Locate the cell with the specified text and output its (x, y) center coordinate. 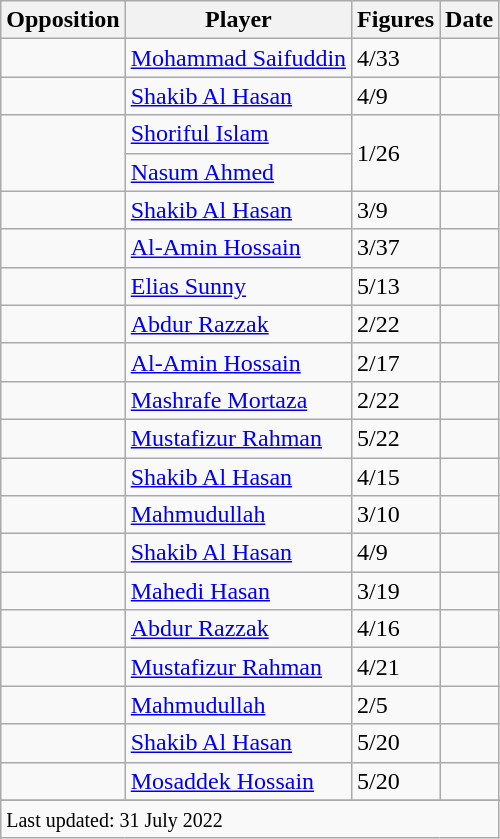
4/33 (396, 58)
Opposition (63, 20)
Player (238, 20)
5/22 (396, 438)
Mahedi Hasan (238, 591)
3/19 (396, 591)
Last updated: 31 July 2022 (250, 819)
Mashrafe Mortaza (238, 400)
Elias Sunny (238, 286)
3/10 (396, 515)
4/21 (396, 667)
1/26 (396, 153)
Figures (396, 20)
Shoriful Islam (238, 134)
3/37 (396, 248)
Mohammad Saifuddin (238, 58)
Mosaddek Hossain (238, 781)
Date (470, 20)
4/15 (396, 477)
2/17 (396, 362)
2/5 (396, 705)
3/9 (396, 210)
4/16 (396, 629)
Nasum Ahmed (238, 172)
5/13 (396, 286)
